Provide the [x, y] coordinate of the cell's center where the given text is located.  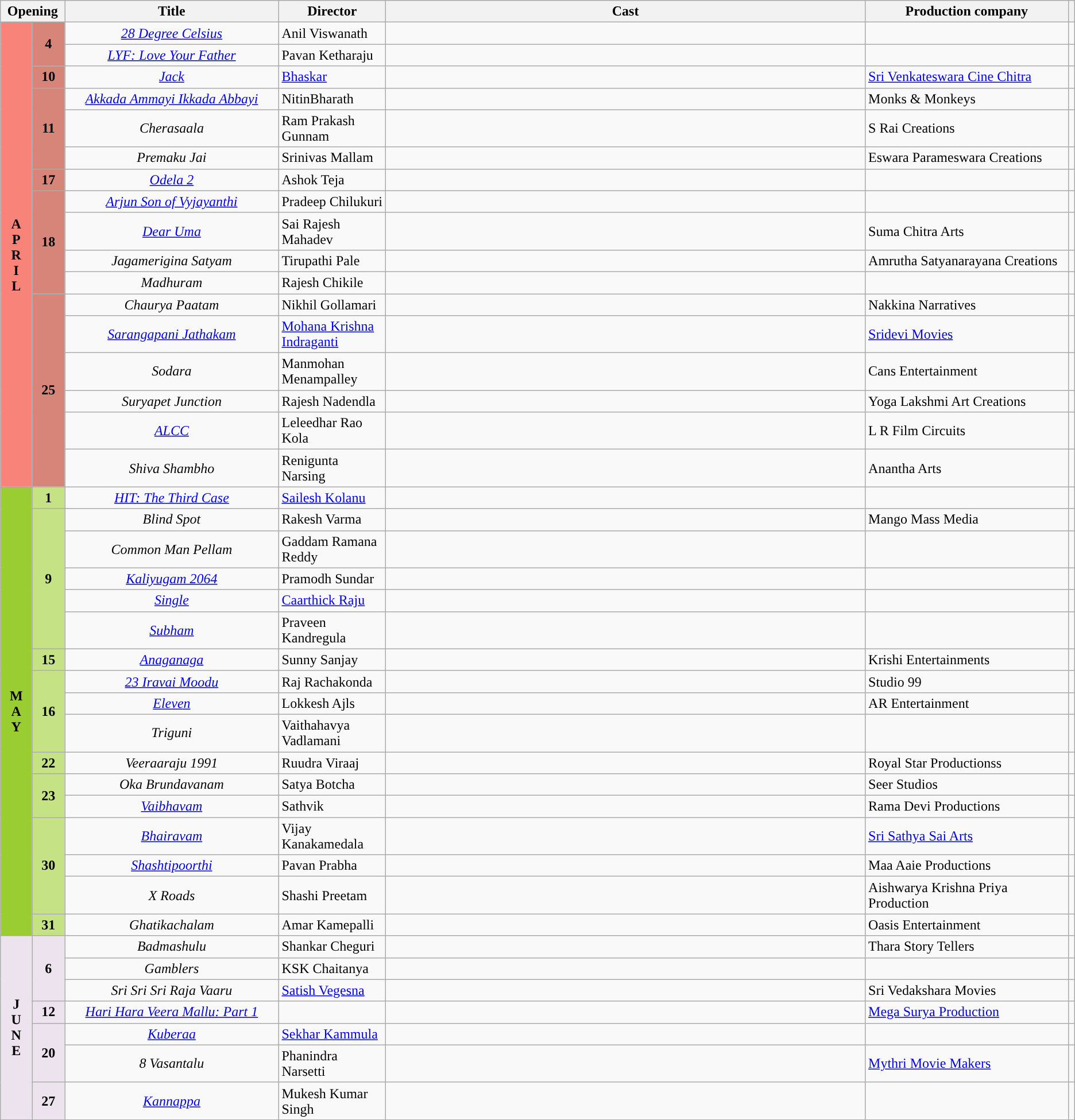
Veeraaraju 1991 [172, 763]
Shankar Cheguri [332, 947]
KSK Chaitanya [332, 968]
11 [48, 129]
Nakkina Narratives [967, 305]
23 [48, 796]
Single [172, 600]
L R Film Circuits [967, 431]
Praveen Kandregula [332, 630]
27 [48, 1101]
Mythri Movie Makers [967, 1063]
15 [48, 660]
25 [48, 390]
Ghatikachalam [172, 925]
APRIL [16, 255]
Sekhar Kammula [332, 1034]
28 Degree Celsius [172, 33]
Aishwarya Krishna Priya Production [967, 896]
Mohana Krishna Indraganti [332, 334]
Premaku Jai [172, 158]
Sri Sathya Sai Arts [967, 836]
12 [48, 1012]
NitinBharath [332, 99]
Royal Star Productionss [967, 763]
Sridevi Movies [967, 334]
Madhuram [172, 282]
Ram Prakash Gunnam [332, 129]
Studio 99 [967, 681]
Amar Kamepalli [332, 925]
23 Iravai Moodu [172, 681]
Title [172, 11]
Cans Entertainment [967, 372]
Gamblers [172, 968]
Shashtipoorthi [172, 866]
22 [48, 763]
Sri Vedakshara Movies [967, 990]
Ruudra Viraaj [332, 763]
8 Vasantalu [172, 1063]
Lokkesh Ajls [332, 703]
4 [48, 44]
Hari Hara Veera Mallu: Part 1 [172, 1012]
Sri Venkateswara Cine Chitra [967, 77]
Sunny Sanjay [332, 660]
Rama Devi Productions [967, 807]
Shiva Shambho [172, 468]
Sai Rajesh Mahadev [332, 231]
Caarthick Raju [332, 600]
AR Entertainment [967, 703]
Anantha Arts [967, 468]
Mega Surya Production [967, 1012]
Cast [626, 11]
X Roads [172, 896]
LYF: Love Your Father [172, 55]
Bhaskar [332, 77]
Kannappa [172, 1101]
Rajesh Chikile [332, 282]
HIT: The Third Case [172, 498]
17 [48, 180]
Triguni [172, 733]
Rajesh Nadendla [332, 401]
Sathvik [332, 807]
Tirupathi Pale [332, 261]
Yoga Lakshmi Art Creations [967, 401]
Manmohan Menampalley [332, 372]
Srinivas Mallam [332, 158]
Maa Aaie Productions [967, 866]
Amrutha Satyanarayana Creations [967, 261]
Pavan Ketharaju [332, 55]
Pavan Prabha [332, 866]
16 [48, 711]
10 [48, 77]
30 [48, 866]
Mango Mass Media [967, 520]
Chaurya Paatam [172, 305]
Anil Viswanath [332, 33]
Vijay Kanakamedala [332, 836]
Badmashulu [172, 947]
Thara Story Tellers [967, 947]
Seer Studios [967, 785]
9 [48, 579]
JUNE [16, 1028]
Rakesh Varma [332, 520]
Eswara Parameswara Creations [967, 158]
Anaganaga [172, 660]
Kuberaa [172, 1034]
Director [332, 11]
ALCC [172, 431]
Phanindra Narsetti [332, 1063]
Suma Chitra Arts [967, 231]
Jagamerigina Satyam [172, 261]
Ashok Teja [332, 180]
Jack [172, 77]
20 [48, 1053]
Oka Brundavanam [172, 785]
Sarangapani Jathakam [172, 334]
Blind Spot [172, 520]
Mukesh Kumar Singh [332, 1101]
Pramodh Sundar [332, 579]
Nikhil Gollamari [332, 305]
Gaddam Ramana Reddy [332, 549]
Subham [172, 630]
MAY [16, 711]
Renigunta Narsing [332, 468]
Common Man Pellam [172, 549]
Monks & Monkeys [967, 99]
Sri Sri Sri Raja Vaaru [172, 990]
Sailesh Kolanu [332, 498]
Dear Uma [172, 231]
Krishi Entertainments [967, 660]
Vaithahavya Vadlamani [332, 733]
Sodara [172, 372]
Production company [967, 11]
Pradeep Chilukuri [332, 201]
Leleedhar Rao Kola [332, 431]
S Rai Creations [967, 129]
Raj Rachakonda [332, 681]
31 [48, 925]
Odela 2 [172, 180]
Suryapet Junction [172, 401]
18 [48, 242]
Arjun Son of Vyjayanthi [172, 201]
Kaliyugam 2064 [172, 579]
1 [48, 498]
Opening [33, 11]
Satya Botcha [332, 785]
Eleven [172, 703]
Bhairavam [172, 836]
Cherasaala [172, 129]
Satish Vegesna [332, 990]
Oasis Entertainment [967, 925]
Akkada Ammayi Ikkada Abbayi [172, 99]
Shashi Preetam [332, 896]
6 [48, 968]
Vaibhavam [172, 807]
